Return [x, y] of the center of cell containing provided text 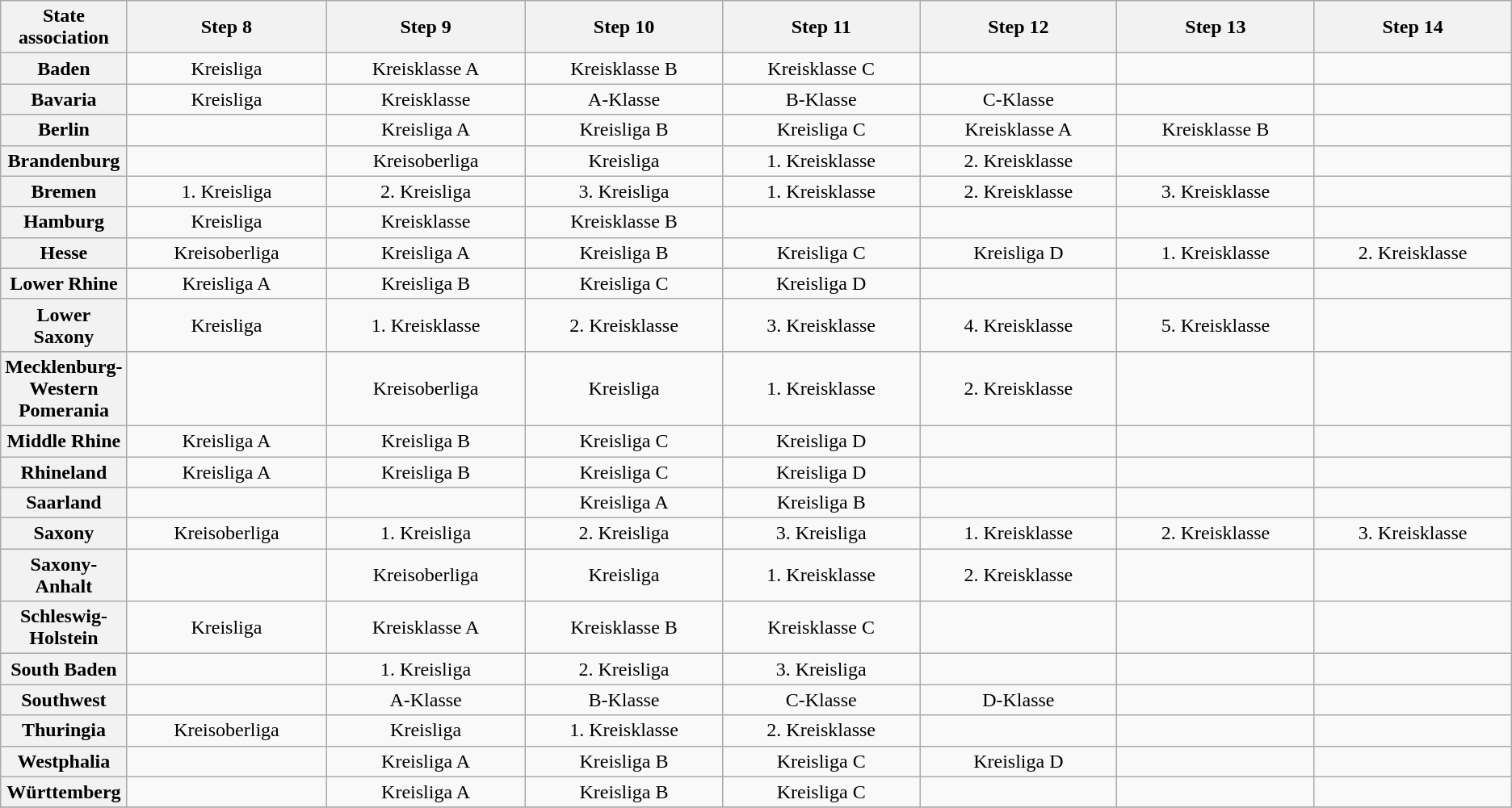
4. Kreisklasse [1018, 324]
Saarland [64, 503]
Schleswig-Holstein [64, 628]
Hesse [64, 253]
D-Klasse [1018, 700]
Bremen [64, 191]
Saxony [64, 534]
Thuringia [64, 731]
Brandenburg [64, 161]
Step 14 [1413, 27]
Berlin [64, 130]
Saxony-Anhalt [64, 575]
Westphalia [64, 761]
Step 8 [226, 27]
Step 9 [426, 27]
Step 11 [821, 27]
Step 12 [1018, 27]
Bavaria [64, 99]
5. Kreisklasse [1216, 324]
Southwest [64, 700]
Rhineland [64, 472]
Baden [64, 69]
Lower Saxony [64, 324]
Step 10 [624, 27]
Mecklenburg-Western Pomerania [64, 388]
South Baden [64, 669]
Württemberg [64, 792]
Step 13 [1216, 27]
Lower Rhine [64, 283]
State association [64, 27]
Hamburg [64, 222]
Middle Rhine [64, 441]
